Find where the given text appears and provide that cell's center as (x, y) coordinate. 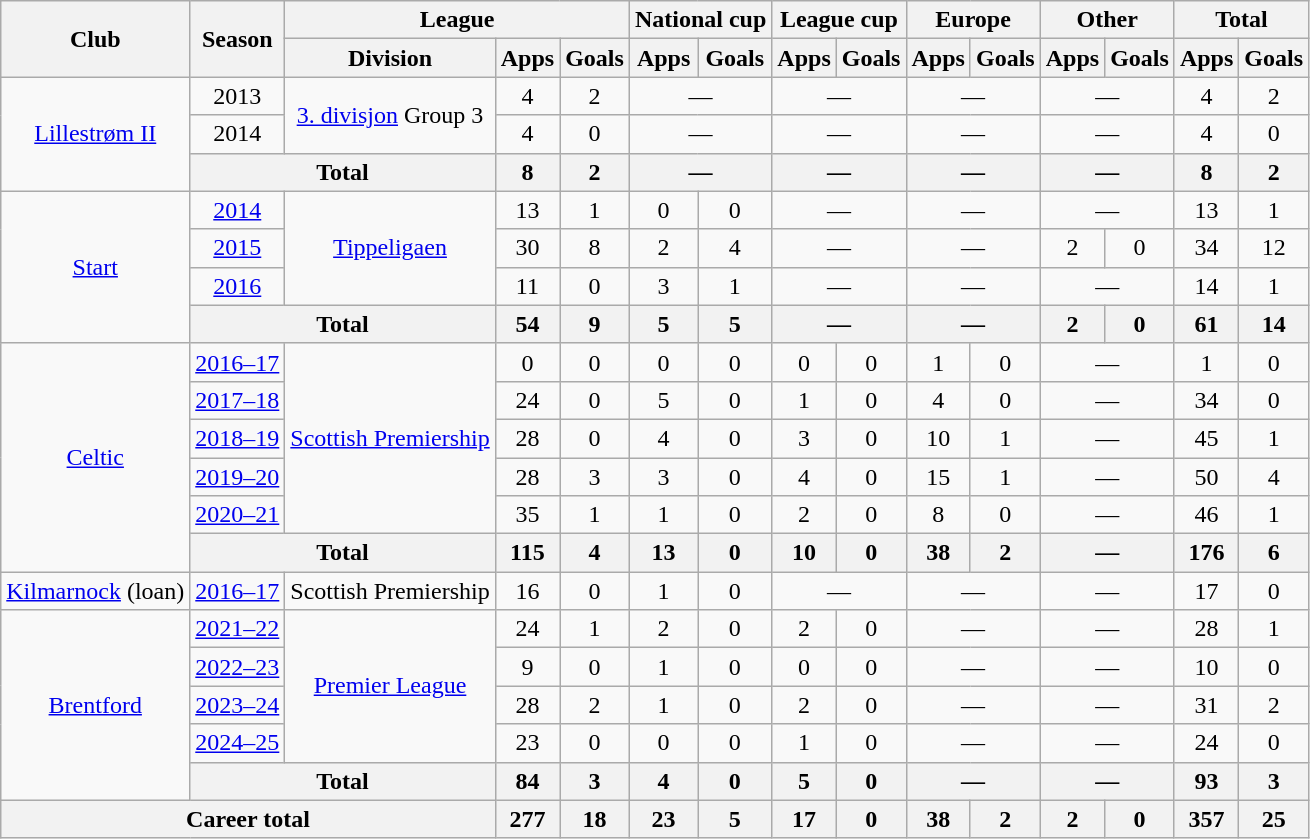
Tippeligaen (390, 248)
45 (1206, 438)
League cup (839, 20)
2018–19 (238, 438)
Brentford (96, 705)
30 (527, 248)
Europe (973, 20)
12 (1274, 248)
46 (1206, 515)
2024–25 (238, 743)
Club (96, 39)
2013 (238, 96)
Career total (248, 819)
National cup (700, 20)
3. divisjon Group 3 (390, 115)
277 (527, 819)
Start (96, 267)
League (458, 20)
2017–18 (238, 400)
2016 (238, 286)
2019–20 (238, 477)
15 (938, 477)
6 (1274, 553)
Kilmarnock (loan) (96, 591)
2021–22 (238, 629)
Celtic (96, 457)
93 (1206, 781)
31 (1206, 705)
Division (390, 58)
Premier League (390, 686)
Lillestrøm II (96, 134)
84 (527, 781)
176 (1206, 553)
2023–24 (238, 705)
61 (1206, 324)
2015 (238, 248)
Season (238, 39)
2022–23 (238, 667)
115 (527, 553)
357 (1206, 819)
35 (527, 515)
16 (527, 591)
50 (1206, 477)
25 (1274, 819)
18 (595, 819)
54 (527, 324)
Other (1107, 20)
2020–21 (238, 515)
11 (527, 286)
